Extract the [X, Y] coordinate from the center of the cell holding the provided text.  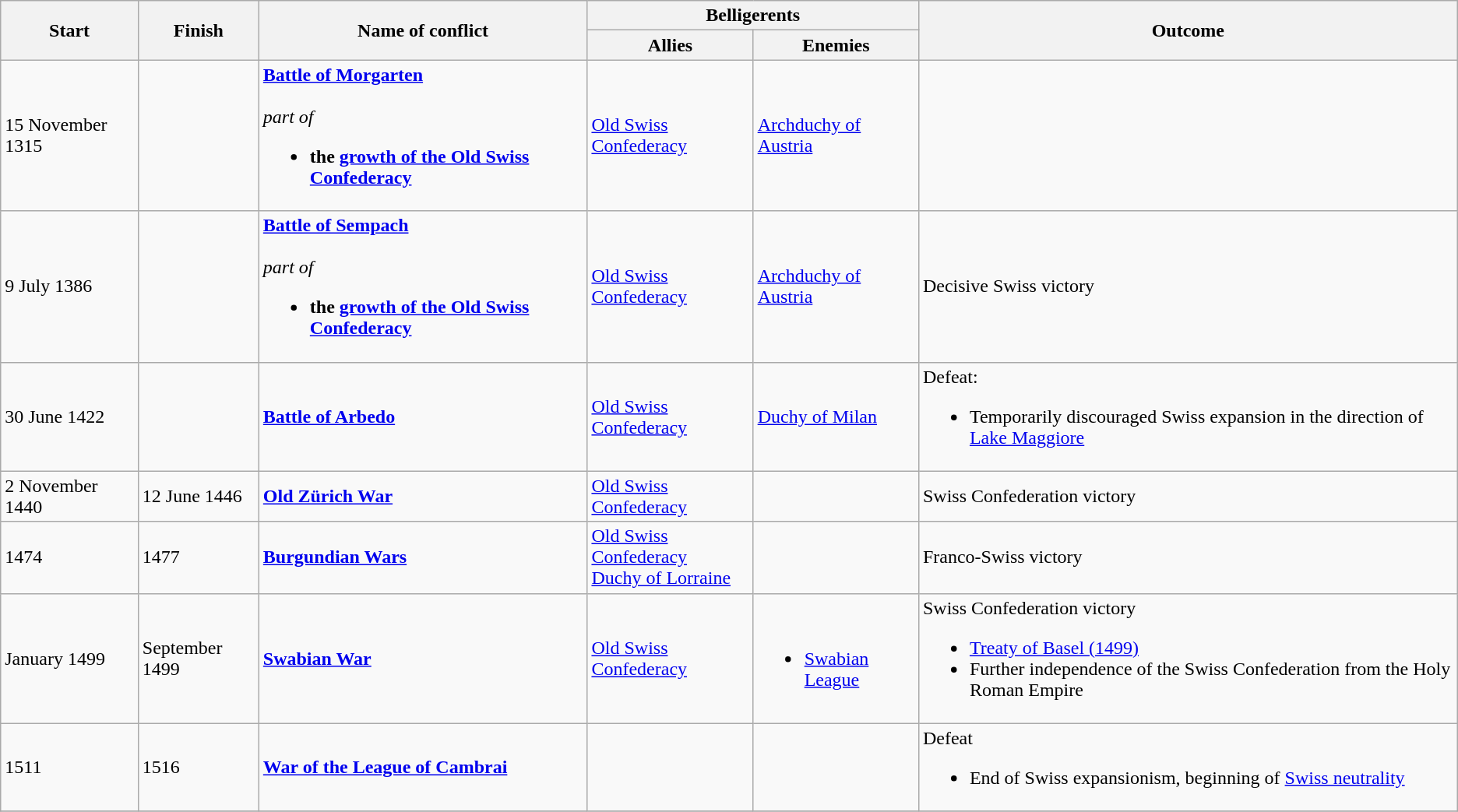
Defeat:Temporarily discouraged Swiss expansion in the direction of Lake Maggiore [1188, 417]
1516 [198, 768]
Burgundian Wars [423, 557]
Enemies [836, 45]
Old Zürich War [423, 497]
Swiss Confederation victory [1188, 497]
Decisive Swiss victory [1188, 286]
DefeatEnd of Swiss expansionism, beginning of Swiss neutrality [1188, 768]
Swabian War [423, 659]
Battle of Arbedo [423, 417]
Battle of Morgartenpart ofthe growth of the Old Swiss Confederacy [423, 135]
War of the League of Cambrai [423, 768]
September 1499 [198, 659]
Outcome [1188, 30]
Belligerents [753, 16]
January 1499 [70, 659]
Duchy of Milan [836, 417]
1511 [70, 768]
9 July 1386 [70, 286]
15 November 1315 [70, 135]
1474 [70, 557]
2 November 1440 [70, 497]
30 June 1422 [70, 417]
Old Swiss Confederacy Duchy of Lorraine [670, 557]
Name of conflict [423, 30]
Finish [198, 30]
Franco-Swiss victory [1188, 557]
Allies [670, 45]
1477 [198, 557]
Battle of Sempachpart ofthe growth of the Old Swiss Confederacy [423, 286]
Swiss Confederation victoryTreaty of Basel (1499)Further independence of the Swiss Confederation from the Holy Roman Empire [1188, 659]
12 June 1446 [198, 497]
Start [70, 30]
Swabian League [836, 659]
